Extract the (X, Y) coordinate from the center of the cell holding the provided text.  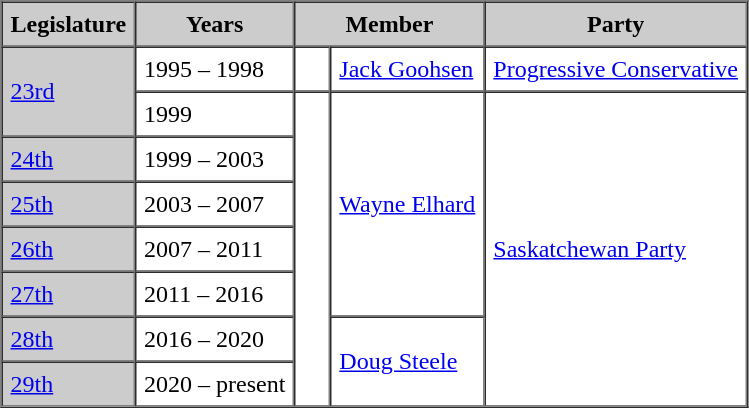
28th (69, 338)
1999 – 2003 (214, 158)
2011 – 2016 (214, 294)
Party (616, 24)
2003 – 2007 (214, 204)
29th (69, 384)
27th (69, 294)
2007 – 2011 (214, 248)
Progressive Conservative (616, 68)
Saskatchewan Party (616, 250)
1999 (214, 114)
Doug Steele (407, 361)
26th (69, 248)
Jack Goohsen (407, 68)
Years (214, 24)
Member (389, 24)
23rd (69, 91)
Legislature (69, 24)
24th (69, 158)
25th (69, 204)
Wayne Elhard (407, 204)
2016 – 2020 (214, 338)
1995 – 1998 (214, 68)
2020 – present (214, 384)
